From the cell containing the given text, extract its center point as (x, y) coordinate. 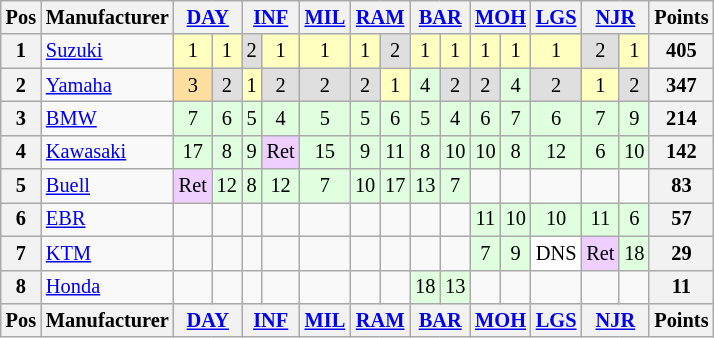
Buell (108, 186)
347 (681, 85)
Honda (108, 287)
29 (681, 253)
Kawasaki (108, 152)
83 (681, 186)
EBR (108, 219)
BMW (108, 118)
KTM (108, 253)
57 (681, 219)
214 (681, 118)
15 (325, 152)
Suzuki (108, 51)
405 (681, 51)
DNS (556, 253)
Yamaha (108, 85)
142 (681, 152)
